From the cell containing the given text, extract its center point as (X, Y) coordinate. 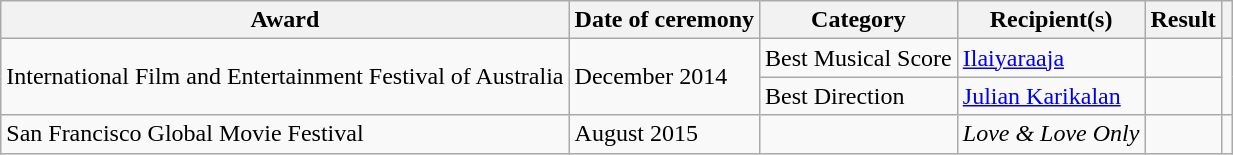
Result (1183, 20)
Julian Karikalan (1051, 96)
Ilaiyaraaja (1051, 58)
Award (285, 20)
Love & Love Only (1051, 134)
Recipient(s) (1051, 20)
December 2014 (664, 77)
Date of ceremony (664, 20)
San Francisco Global Movie Festival (285, 134)
Category (859, 20)
August 2015 (664, 134)
Best Direction (859, 96)
Best Musical Score (859, 58)
International Film and Entertainment Festival of Australia (285, 77)
